Identify which cell holds the provided text, then report its [X, Y] central coordinate. 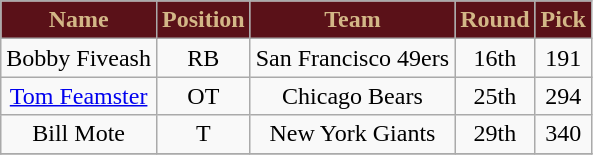
Pick [563, 20]
RB [203, 58]
New York Giants [352, 134]
25th [495, 96]
Position [203, 20]
29th [495, 134]
Round [495, 20]
Name [79, 20]
294 [563, 96]
Tom Feamster [79, 96]
16th [495, 58]
Bill Mote [79, 134]
OT [203, 96]
Team [352, 20]
T [203, 134]
Bobby Fiveash [79, 58]
191 [563, 58]
Chicago Bears [352, 96]
340 [563, 134]
San Francisco 49ers [352, 58]
